Find where the given text appears and provide that cell's center as (x, y) coordinate. 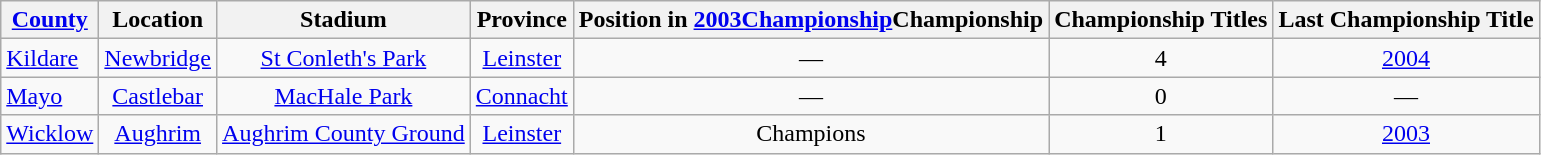
MacHale Park (344, 96)
St Conleth's Park (344, 58)
Location (158, 20)
Position in 2003ChampionshipChampionship (810, 20)
Aughrim County Ground (344, 134)
Wicklow (50, 134)
0 (1161, 96)
Champions (810, 134)
Championship Titles (1161, 20)
2003 (1406, 134)
Connacht (522, 96)
County (50, 20)
1 (1161, 134)
2004 (1406, 58)
Stadium (344, 20)
Kildare (50, 58)
4 (1161, 58)
Mayo (50, 96)
Newbridge (158, 58)
Province (522, 20)
Castlebar (158, 96)
Last Championship Title (1406, 20)
Aughrim (158, 134)
